Capture the cell that displays the provided text and extract its (x, y) central coordinate. 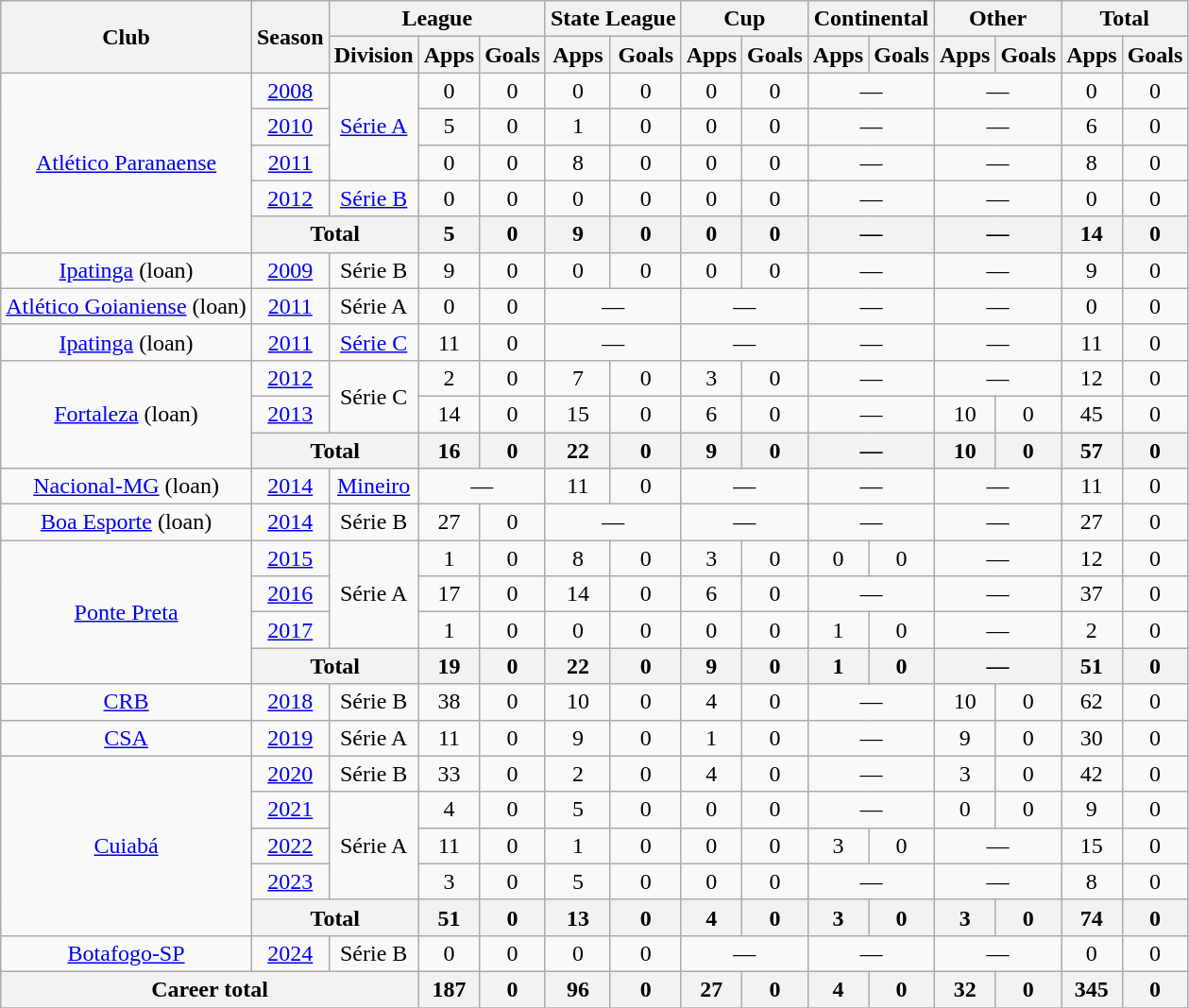
Other (997, 19)
State League (613, 19)
345 (1092, 989)
2024 (290, 953)
Botafogo-SP (127, 953)
CRB (127, 702)
Ponte Preta (127, 612)
CSA (127, 738)
33 (449, 774)
2009 (290, 270)
57 (1092, 451)
2022 (290, 846)
Cup (744, 19)
37 (1092, 594)
Career total (210, 989)
96 (578, 989)
7 (578, 378)
19 (449, 666)
2018 (290, 702)
42 (1092, 774)
Continental (871, 19)
Cuiabá (127, 846)
62 (1092, 702)
League (436, 19)
Fortaleza (loan) (127, 414)
Division (374, 55)
2008 (290, 91)
38 (449, 702)
2017 (290, 630)
2013 (290, 414)
Mineiro (374, 487)
Atlético Paranaense (127, 162)
16 (449, 451)
2015 (290, 558)
Club (127, 37)
2021 (290, 810)
74 (1092, 917)
32 (964, 989)
Boa Esporte (loan) (127, 522)
2019 (290, 738)
Atlético Goianiense (loan) (127, 306)
2016 (290, 594)
45 (1092, 414)
Nacional-MG (loan) (127, 487)
Season (290, 37)
2020 (290, 774)
17 (449, 594)
2010 (290, 127)
13 (578, 917)
187 (449, 989)
30 (1092, 738)
2023 (290, 881)
